Pinpoint the cell where the given text exists, returning its [X, Y] midpoint coordinate. 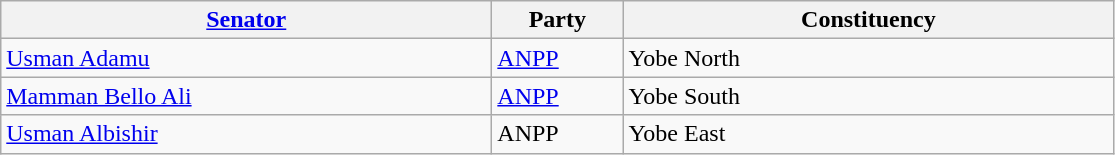
Mamman Bello Ali [246, 96]
Party [558, 20]
Yobe North [868, 58]
Yobe East [868, 134]
Yobe South [868, 96]
Usman Albishir [246, 134]
Constituency [868, 20]
Senator [246, 20]
Usman Adamu [246, 58]
